Provide the (x, y) coordinate of the cell's center where the given text is located.  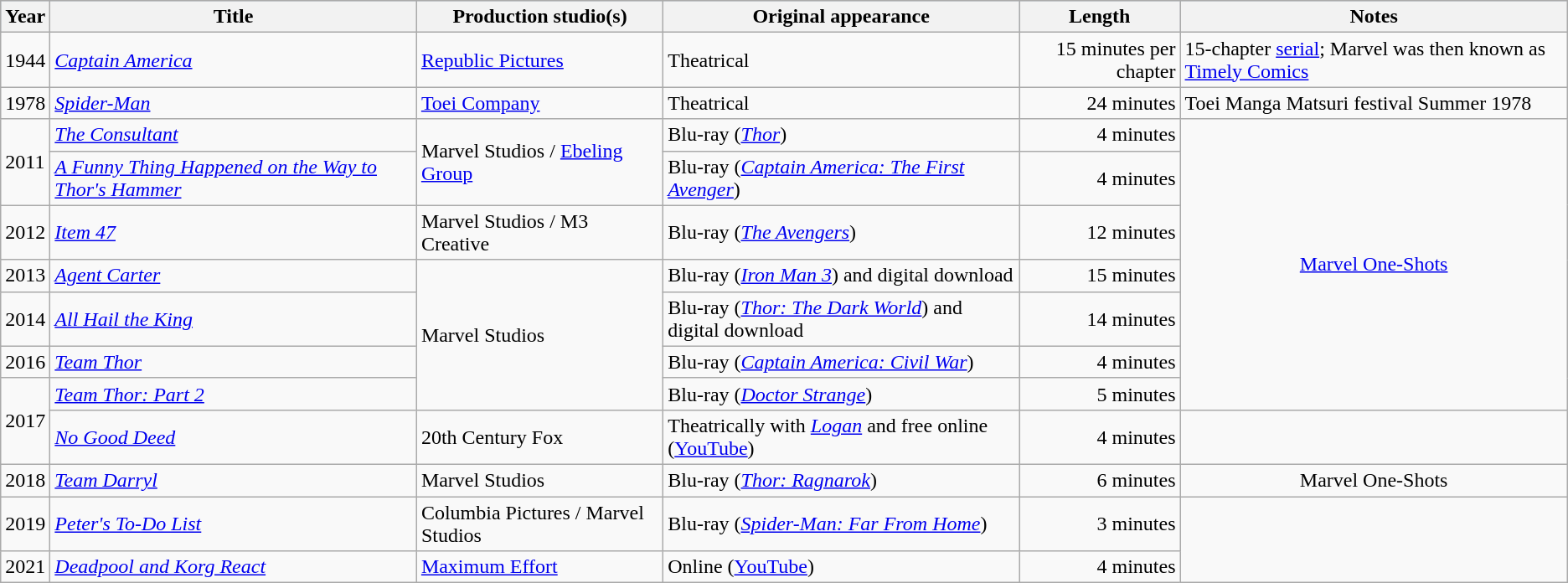
5 minutes (1100, 394)
Blu-ray (Spider-Man: Far From Home) (841, 523)
Toei Company (539, 103)
2018 (25, 480)
2019 (25, 523)
Peter's To-Do List (234, 523)
Item 47 (234, 233)
6 minutes (1100, 480)
Blu-ray (The Avengers) (841, 233)
Blu-ray (Iron Man 3) and digital download (841, 276)
Production studio(s) (539, 17)
3 minutes (1100, 523)
Marvel Studios / Ebeling Group (539, 163)
2016 (25, 362)
14 minutes (1100, 318)
15 minutes per chapter (1100, 60)
Year (25, 17)
24 minutes (1100, 103)
Title (234, 17)
2014 (25, 318)
2021 (25, 567)
Deadpool and Korg React (234, 567)
1978 (25, 103)
Team Thor: Part 2 (234, 394)
2017 (25, 420)
Length (1100, 17)
Blu-ray (Captain America: Civil War) (841, 362)
Republic Pictures (539, 60)
Blu-ray (Thor: The Dark World) and digital download (841, 318)
Blu-ray (Doctor Strange) (841, 394)
Team Darryl (234, 480)
2011 (25, 163)
Theatrically with Logan and free online (YouTube) (841, 437)
Notes (1374, 17)
Maximum Effort (539, 567)
Toei Manga Matsuri festival Summer 1978 (1374, 103)
1944 (25, 60)
The Consultant (234, 135)
Blu-ray (Thor) (841, 135)
Captain America (234, 60)
15 minutes (1100, 276)
Online (YouTube) (841, 567)
All Hail the King (234, 318)
Spider-Man (234, 103)
Team Thor (234, 362)
2013 (25, 276)
A Funny Thing Happened on the Way to Thor's Hammer (234, 178)
Blu-ray (Captain America: The First Avenger) (841, 178)
12 minutes (1100, 233)
Original appearance (841, 17)
15-chapter serial; Marvel was then known as Timely Comics (1374, 60)
Blu-ray (Thor: Ragnarok) (841, 480)
2012 (25, 233)
Columbia Pictures / Marvel Studios (539, 523)
20th Century Fox (539, 437)
No Good Deed (234, 437)
Agent Carter (234, 276)
Marvel Studios / M3 Creative (539, 233)
